Search for the cell housing the specified text and yield its (X, Y) center coordinate. 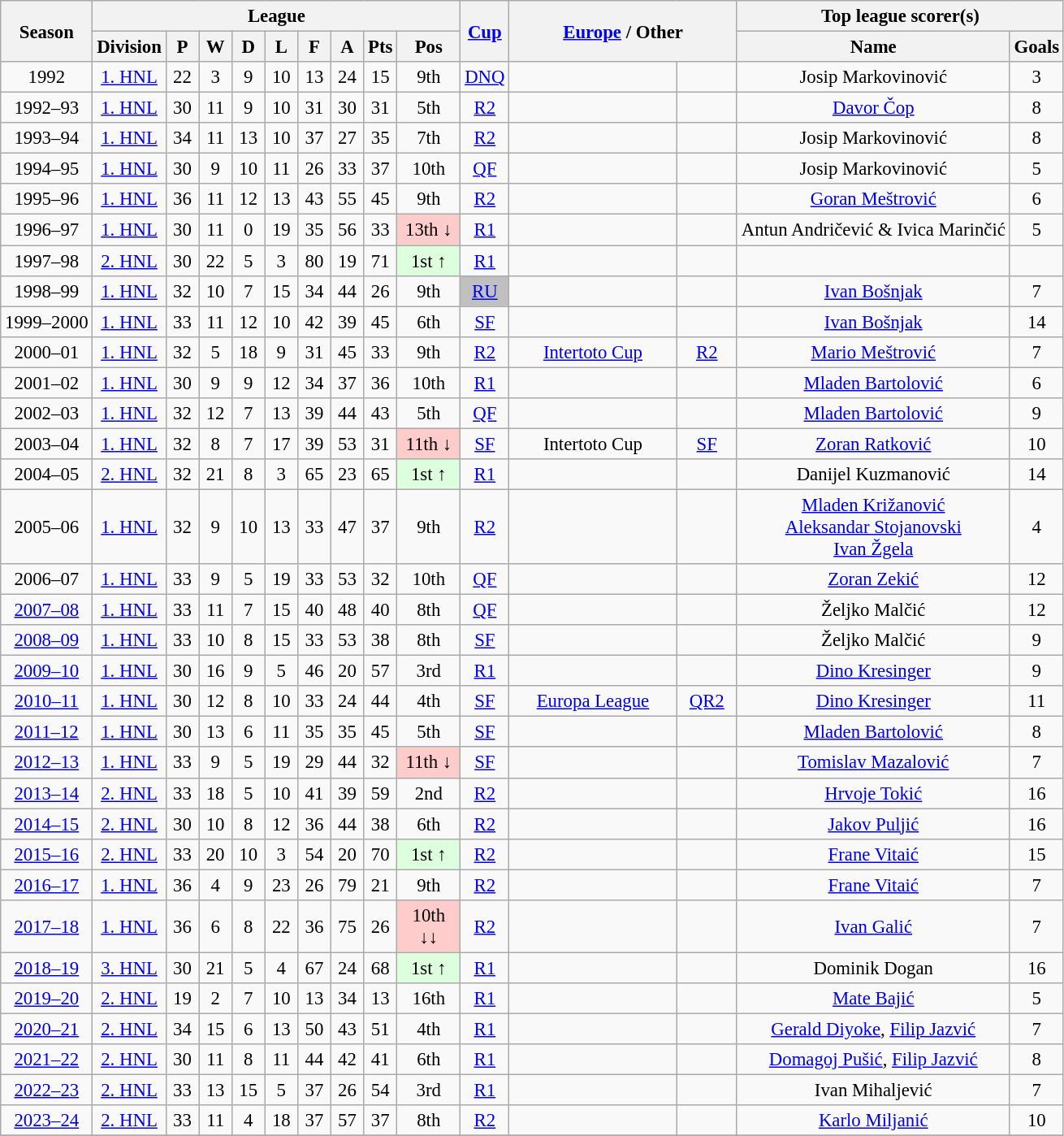
2002–03 (47, 414)
Zoran Zekić (873, 579)
75 (348, 926)
Danijel Kuzmanović (873, 475)
2017–18 (47, 926)
55 (348, 199)
Pos (429, 47)
2015–16 (47, 854)
Ivan Galić (873, 926)
2018–19 (47, 968)
1994–95 (47, 169)
2012–13 (47, 763)
QR2 (707, 701)
47 (348, 527)
Division (129, 47)
2nd (429, 793)
L (281, 47)
2014–15 (47, 824)
2016–17 (47, 885)
Davor Čop (873, 108)
Goran Meštrović (873, 199)
W (216, 47)
Season (47, 31)
3. HNL (129, 968)
2004–05 (47, 475)
1992–93 (47, 108)
68 (380, 968)
2020–21 (47, 1029)
59 (380, 793)
A (348, 47)
Karlo Miljanić (873, 1121)
Dominik Dogan (873, 968)
Gerald Diyoke, Filip Jazvić (873, 1029)
Pts (380, 47)
2001–02 (47, 383)
2006–07 (47, 579)
Mate Bajić (873, 999)
D (249, 47)
Europe / Other (624, 31)
7th (429, 138)
Name (873, 47)
F (315, 47)
1995–96 (47, 199)
13th ↓ (429, 230)
Antun Andričević & Ivica Marinčić (873, 230)
1992 (47, 77)
71 (380, 261)
51 (380, 1029)
50 (315, 1029)
Cup (485, 31)
Mario Meštrović (873, 352)
2021–22 (47, 1060)
2009–10 (47, 671)
Jakov Puljić (873, 824)
Goals (1036, 47)
RU (485, 291)
2 (216, 999)
29 (315, 763)
80 (315, 261)
2000–01 (47, 352)
DNQ (485, 77)
48 (348, 610)
70 (380, 854)
46 (315, 671)
Top league scorer(s) (900, 16)
Ivan Mihaljević (873, 1090)
16th (429, 999)
67 (315, 968)
Zoran Ratković (873, 444)
2022–23 (47, 1090)
2007–08 (47, 610)
Mladen KrižanovićAleksandar StojanovskiIvan Žgela (873, 527)
2023–24 (47, 1121)
2010–11 (47, 701)
2005–06 (47, 527)
League (276, 16)
1999–2000 (47, 322)
17 (281, 444)
Europa League (593, 701)
1997–98 (47, 261)
2019–20 (47, 999)
1996–97 (47, 230)
0 (249, 230)
56 (348, 230)
P (182, 47)
1998–99 (47, 291)
1993–94 (47, 138)
2011–12 (47, 732)
79 (348, 885)
2003–04 (47, 444)
27 (348, 138)
2008–09 (47, 640)
Tomislav Mazalović (873, 763)
Domagoj Pušić, Filip Jazvić (873, 1060)
Hrvoje Tokić (873, 793)
10th ↓↓ (429, 926)
2013–14 (47, 793)
